Provide the [x, y] coordinate of the cell's center where the given text is located.  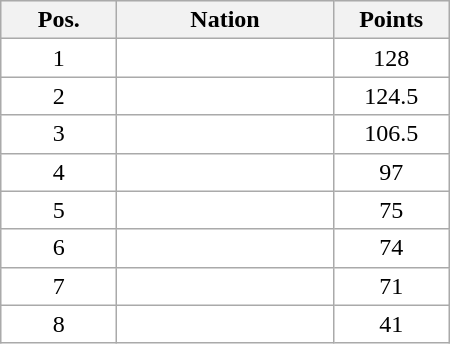
75 [391, 210]
3 [59, 134]
Points [391, 20]
Pos. [59, 20]
128 [391, 58]
97 [391, 172]
1 [59, 58]
41 [391, 324]
74 [391, 248]
4 [59, 172]
7 [59, 286]
2 [59, 96]
Nation [225, 20]
106.5 [391, 134]
71 [391, 286]
5 [59, 210]
124.5 [391, 96]
6 [59, 248]
8 [59, 324]
